Locate the cell with the specified text and output its [X, Y] center coordinate. 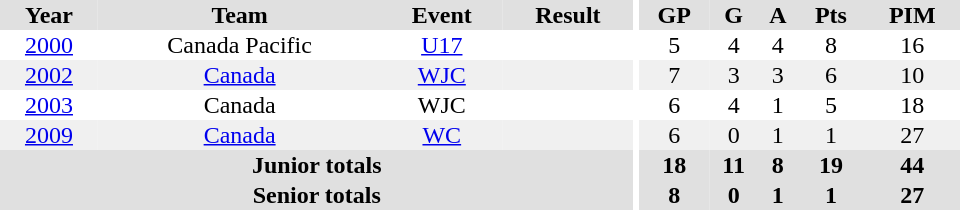
Canada Pacific [240, 45]
19 [830, 165]
Year [49, 15]
U17 [442, 45]
A [778, 15]
WC [442, 135]
Result [568, 15]
2002 [49, 75]
11 [734, 165]
16 [912, 45]
2009 [49, 135]
Senior totals [317, 195]
Event [442, 15]
Pts [830, 15]
2003 [49, 105]
7 [674, 75]
44 [912, 165]
Team [240, 15]
GP [674, 15]
PIM [912, 15]
G [734, 15]
Junior totals [317, 165]
10 [912, 75]
2000 [49, 45]
